Pinpoint the cell where the given text exists, returning its [X, Y] midpoint coordinate. 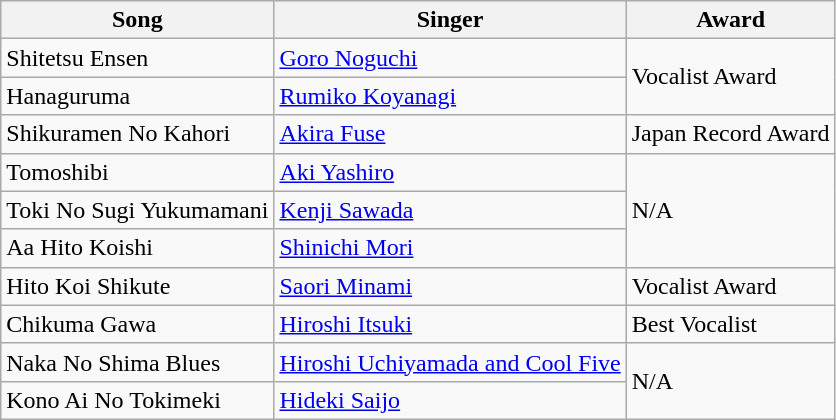
Hiroshi Uchiyamada and Cool Five [450, 362]
Kenji Sawada [450, 210]
Toki No Sugi Yukumamani [138, 210]
Aa Hito Koishi [138, 248]
Kono Ai No Tokimeki [138, 400]
Japan Record Award [730, 134]
Saori Minami [450, 286]
Shinichi Mori [450, 248]
Best Vocalist [730, 324]
Goro Noguchi [450, 58]
Hito Koi Shikute [138, 286]
Aki Yashiro [450, 172]
Shitetsu Ensen [138, 58]
Rumiko Koyanagi [450, 96]
Hideki Saijo [450, 400]
Chikuma Gawa [138, 324]
Singer [450, 20]
Naka No Shima Blues [138, 362]
Hanaguruma [138, 96]
Tomoshibi [138, 172]
Akira Fuse [450, 134]
Song [138, 20]
Award [730, 20]
Shikuramen No Kahori [138, 134]
Hiroshi Itsuki [450, 324]
